Identify which cell holds the provided text, then report its (x, y) central coordinate. 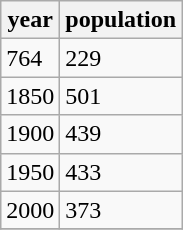
501 (121, 96)
2000 (30, 210)
229 (121, 58)
373 (121, 210)
1900 (30, 134)
1850 (30, 96)
439 (121, 134)
433 (121, 172)
year (30, 20)
population (121, 20)
1950 (30, 172)
764 (30, 58)
